From the cell containing the given text, extract its center point as [X, Y] coordinate. 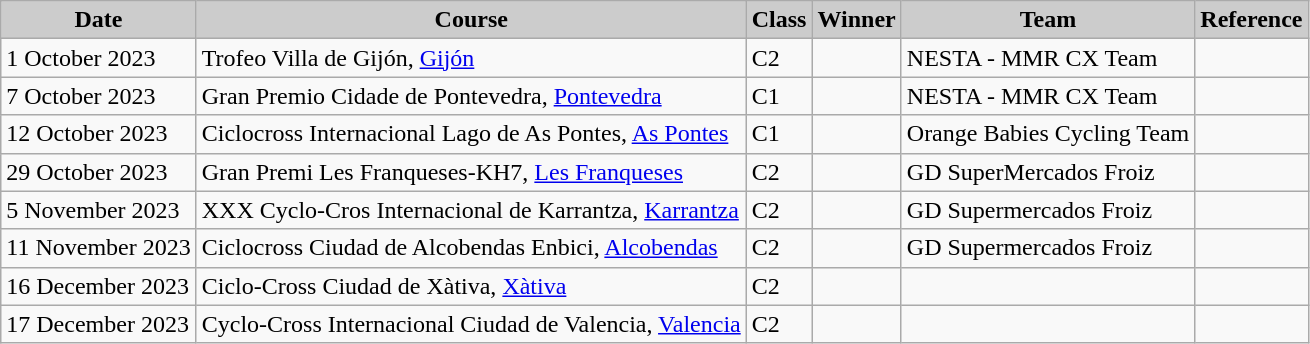
Cyclo-Cross Internacional Ciudad de Valencia, Valencia [471, 324]
1 October 2023 [98, 58]
Ciclo-Cross Ciudad de Xàtiva, Xàtiva [471, 286]
Class [779, 20]
Gran Premio Cidade de Pontevedra, Pontevedra [471, 96]
12 October 2023 [98, 134]
GD SuperMercados Froiz [1048, 172]
Date [98, 20]
Trofeo Villa de Gijón, Gijón [471, 58]
Course [471, 20]
16 December 2023 [98, 286]
11 November 2023 [98, 248]
7 October 2023 [98, 96]
Reference [1252, 20]
Orange Babies Cycling Team [1048, 134]
XXX Cyclo-Cros Internacional de Karrantza, Karrantza [471, 210]
Gran Premi Les Franqueses-KH7, Les Franqueses [471, 172]
Team [1048, 20]
29 October 2023 [98, 172]
Winner [856, 20]
Ciclocross Ciudad de Alcobendas Enbici, Alcobendas [471, 248]
Ciclocross Internacional Lago de As Pontes, As Pontes [471, 134]
17 December 2023 [98, 324]
5 November 2023 [98, 210]
